Return [x, y] of the center of cell containing provided text 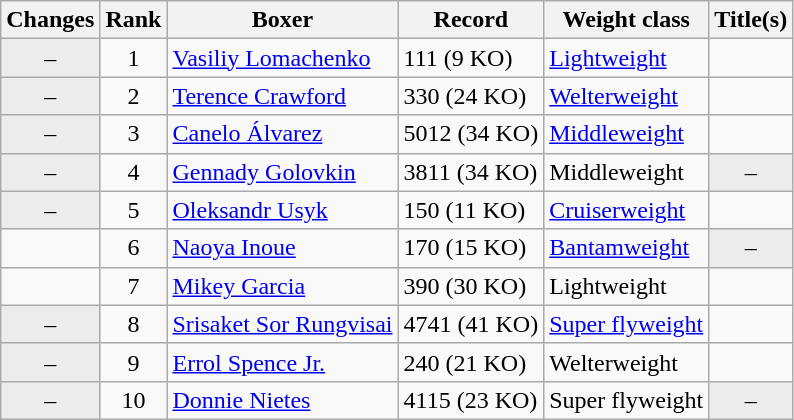
8 [134, 324]
240 (21 KO) [471, 362]
10 [134, 400]
3811 (34 KO) [471, 172]
Weight class [626, 20]
Donnie Nietes [282, 400]
Title(s) [751, 20]
3 [134, 134]
4 [134, 172]
Bantamweight [626, 248]
170 (15 KO) [471, 248]
Rank [134, 20]
5012 (34 KO) [471, 134]
Oleksandr Usyk [282, 210]
Terence Crawford [282, 96]
Boxer [282, 20]
2 [134, 96]
330 (24 KO) [471, 96]
Vasiliy Lomachenko [282, 58]
Errol Spence Jr. [282, 362]
7 [134, 286]
Naoya Inoue [282, 248]
Srisaket Sor Rungvisai [282, 324]
4741 (41 KO) [471, 324]
Record [471, 20]
1 [134, 58]
9 [134, 362]
Changes [50, 20]
5 [134, 210]
111 (9 KO) [471, 58]
Cruiserweight [626, 210]
390 (30 KO) [471, 286]
Gennady Golovkin [282, 172]
Mikey Garcia [282, 286]
6 [134, 248]
Canelo Álvarez [282, 134]
4115 (23 KO) [471, 400]
150 (11 KO) [471, 210]
